Detect which cell encompasses the target text, then output its (x, y) center coordinate. 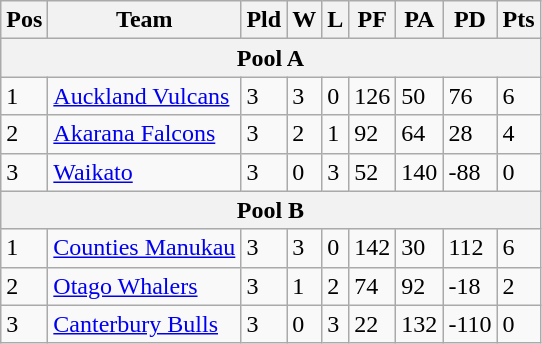
PD (470, 20)
Pts (518, 20)
76 (470, 96)
Auckland Vulcans (144, 96)
Otago Whalers (144, 286)
22 (372, 324)
74 (372, 286)
Team (144, 20)
Waikato (144, 172)
Akarana Falcons (144, 134)
Canterbury Bulls (144, 324)
Counties Manukau (144, 248)
W (304, 20)
142 (372, 248)
64 (420, 134)
PA (420, 20)
-110 (470, 324)
Pool A (270, 58)
Pool B (270, 210)
L (336, 20)
52 (372, 172)
4 (518, 134)
140 (420, 172)
-18 (470, 286)
PF (372, 20)
-88 (470, 172)
112 (470, 248)
Pld (264, 20)
50 (420, 96)
Pos (24, 20)
30 (420, 248)
126 (372, 96)
132 (420, 324)
28 (470, 134)
